For the text-containing cell, return its midpoint in [x, y] coordinate format. 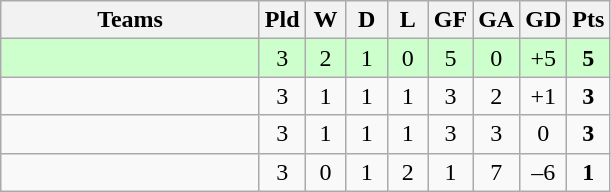
Pts [588, 20]
GA [496, 20]
Teams [130, 20]
GF [450, 20]
+5 [544, 58]
D [366, 20]
–6 [544, 172]
W [326, 20]
GD [544, 20]
Pld [282, 20]
L [408, 20]
7 [496, 172]
+1 [544, 96]
